Find where the given text appears and provide that cell's center as [X, Y] coordinate. 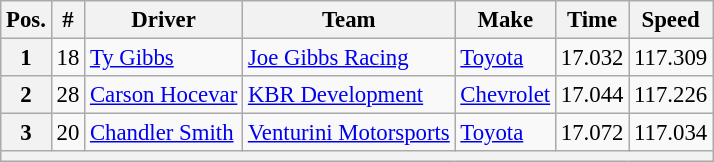
Chandler Smith [164, 133]
17.072 [592, 133]
KBR Development [349, 95]
Time [592, 20]
117.309 [671, 58]
Carson Hocevar [164, 95]
17.044 [592, 95]
20 [68, 133]
1 [26, 58]
28 [68, 95]
Ty Gibbs [164, 58]
# [68, 20]
Joe Gibbs Racing [349, 58]
2 [26, 95]
117.226 [671, 95]
Chevrolet [505, 95]
Driver [164, 20]
Pos. [26, 20]
117.034 [671, 133]
18 [68, 58]
3 [26, 133]
Make [505, 20]
17.032 [592, 58]
Team [349, 20]
Venturini Motorsports [349, 133]
Speed [671, 20]
